Search for the cell housing the specified text and yield its [x, y] center coordinate. 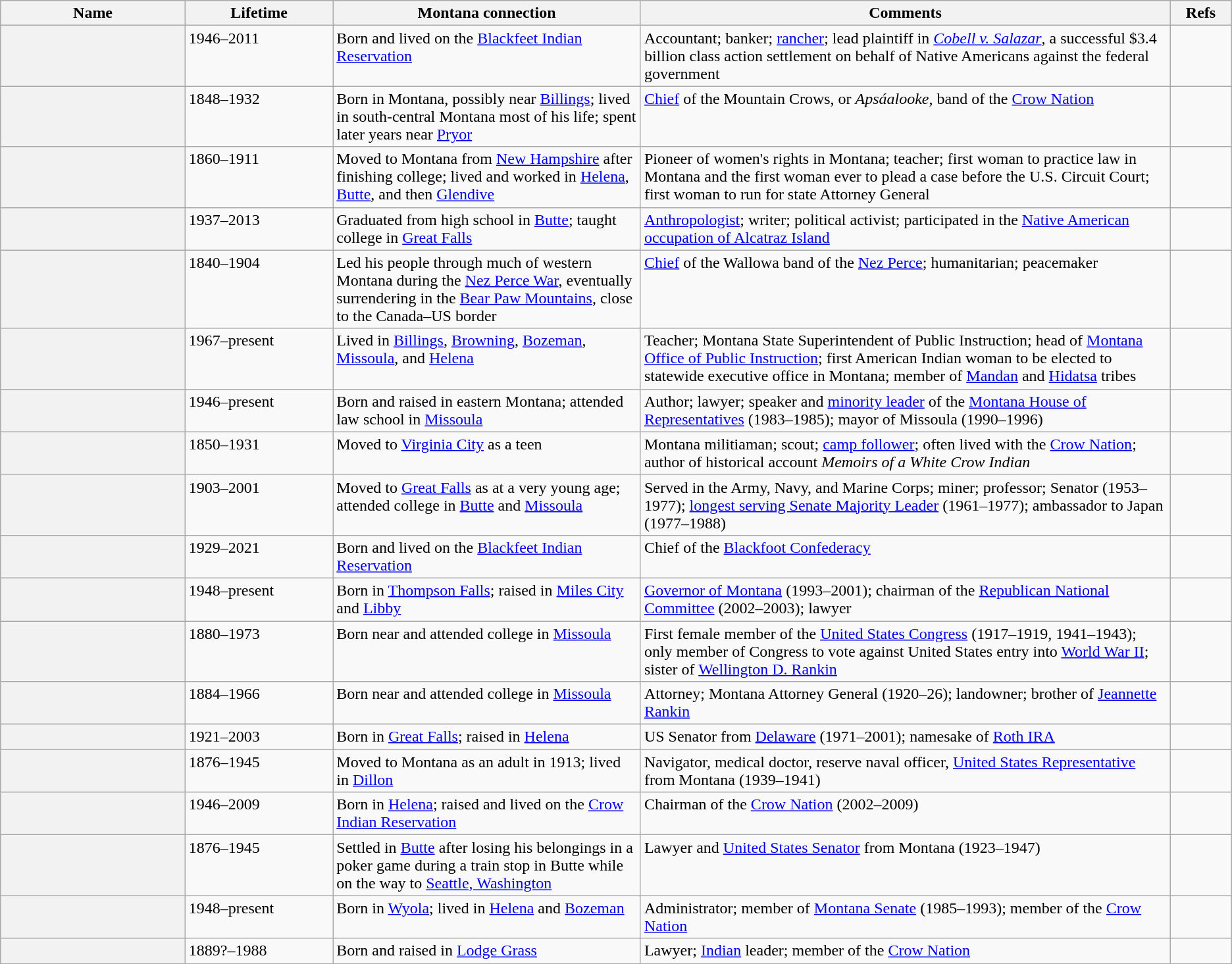
Born and raised in Lodge Grass [487, 951]
Montana militiaman; scout; camp follower; often lived with the Crow Nation; author of historical account Memoirs of a White Crow Indian [905, 453]
Comments [905, 13]
1937–2013 [259, 229]
1946–present [259, 411]
Settled in Butte after losing his belongings in a poker game during a train stop in Butte while on the way to Seattle, Washington [487, 865]
1889?–1988 [259, 951]
Anthropologist; writer; political activist; participated in the Native American occupation of Alcatraz Island [905, 229]
Author; lawyer; speaker and minority leader of the Montana House of Representatives (1983–1985); mayor of Missoula (1990–1996) [905, 411]
Chief of the Mountain Crows, or Apsáalooke, band of the Crow Nation [905, 116]
1929–2021 [259, 557]
1840–1904 [259, 290]
Born in Wyola; lived in Helena and Bozeman [487, 917]
Chairman of the Crow Nation (2002–2009) [905, 813]
Montana connection [487, 13]
1884–1966 [259, 703]
Chief of the Blackfoot Confederacy [905, 557]
Born in Montana, possibly near Billings; lived in south-central Montana most of his life; spent later years near Pryor [487, 116]
Moved to Montana from New Hampshire after finishing college; lived and worked in Helena, Butte, and then Glendive [487, 177]
Refs [1201, 13]
Attorney; Montana Attorney General (1920–26); landowner; brother of Jeannette Rankin [905, 703]
Lawyer; Indian leader; member of the Crow Nation [905, 951]
Administrator; member of Montana Senate (1985–1993); member of the Crow Nation [905, 917]
Governor of Montana (1993–2001); chairman of the Republican National Committee (2002–2003); lawyer [905, 599]
Name [93, 13]
Moved to Virginia City as a teen [487, 453]
1903–2001 [259, 505]
Moved to Montana as an adult in 1913; lived in Dillon [487, 771]
1946–2011 [259, 56]
Moved to Great Falls as at a very young age; attended college in Butte and Missoula [487, 505]
Lived in Billings, Browning, Bozeman, Missoula, and Helena [487, 359]
Born in Great Falls; raised in Helena [487, 737]
Navigator, medical doctor, reserve naval officer, United States Representative from Montana (1939–1941) [905, 771]
1860–1911 [259, 177]
US Senator from Delaware (1971–2001); namesake of Roth IRA [905, 737]
1850–1931 [259, 453]
1921–2003 [259, 737]
Lifetime [259, 13]
1848–1932 [259, 116]
Born and raised in eastern Montana; attended law school in Missoula [487, 411]
Born in Thompson Falls; raised in Miles City and Libby [487, 599]
Born in Helena; raised and lived on the Crow Indian Reservation [487, 813]
Lawyer and United States Senator from Montana (1923–1947) [905, 865]
Graduated from high school in Butte; taught college in Great Falls [487, 229]
Chief of the Wallowa band of the Nez Perce; humanitarian; peacemaker [905, 290]
1967–present [259, 359]
1880–1973 [259, 651]
1946–2009 [259, 813]
